Extract the [X, Y] coordinate from the center of the cell holding the provided text.  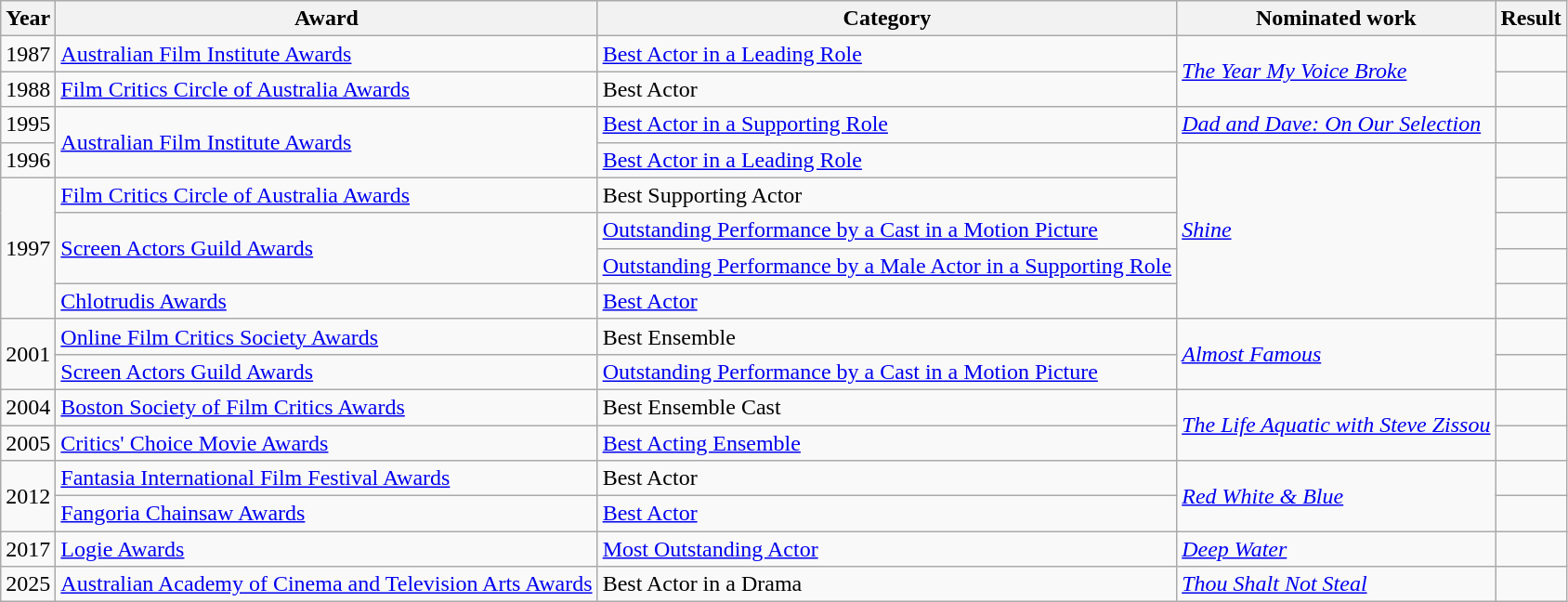
Australian Academy of Cinema and Television Arts Awards [327, 584]
2025 [28, 584]
1995 [28, 124]
1988 [28, 89]
Logie Awards [327, 549]
Almost Famous [1336, 354]
2001 [28, 354]
1987 [28, 54]
Outstanding Performance by a Male Actor in a Supporting Role [887, 266]
The Year My Voice Broke [1336, 72]
Thou Shalt Not Steal [1336, 584]
Chlotrudis Awards [327, 301]
1997 [28, 248]
The Life Aquatic with Steve Zissou [1336, 425]
Category [887, 19]
Shine [1336, 230]
Fangoria Chainsaw Awards [327, 514]
Critics' Choice Movie Awards [327, 443]
2012 [28, 496]
Most Outstanding Actor [887, 549]
Nominated work [1336, 19]
Deep Water [1336, 549]
Dad and Dave: On Our Selection [1336, 124]
1996 [28, 160]
Best Actor in a Drama [887, 584]
Award [327, 19]
Red White & Blue [1336, 496]
2005 [28, 443]
2004 [28, 407]
Fantasia International Film Festival Awards [327, 478]
Best Ensemble [887, 336]
Best Actor in a Supporting Role [887, 124]
Best Ensemble Cast [887, 407]
2017 [28, 549]
Boston Society of Film Critics Awards [327, 407]
Result [1531, 19]
Best Supporting Actor [887, 195]
Year [28, 19]
Online Film Critics Society Awards [327, 336]
Best Acting Ensemble [887, 443]
